Detect which cell encompasses the target text, then output its [x, y] center coordinate. 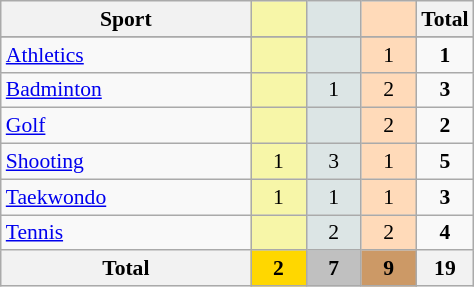
Golf [126, 126]
7 [334, 269]
Badminton [126, 90]
5 [444, 162]
Athletics [126, 55]
Sport [126, 19]
Taekwondo [126, 197]
Shooting [126, 162]
Tennis [126, 233]
9 [388, 269]
19 [444, 269]
4 [444, 233]
